Locate the cell with the specified text and output its [X, Y] center coordinate. 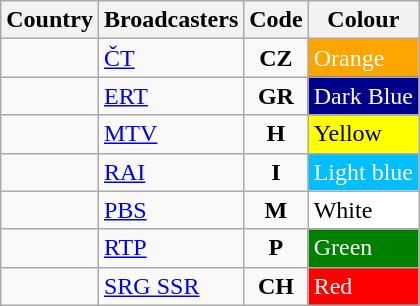
GR [276, 96]
CH [276, 286]
M [276, 210]
RTP [170, 248]
I [276, 172]
RAI [170, 172]
Broadcasters [170, 20]
ERT [170, 96]
H [276, 134]
Dark Blue [363, 96]
Orange [363, 58]
CZ [276, 58]
Country [50, 20]
MTV [170, 134]
Green [363, 248]
P [276, 248]
PBS [170, 210]
Colour [363, 20]
Yellow [363, 134]
SRG SSR [170, 286]
Light blue [363, 172]
Red [363, 286]
White [363, 210]
Code [276, 20]
ČT [170, 58]
